Pinpoint the cell where the given text exists, returning its [x, y] midpoint coordinate. 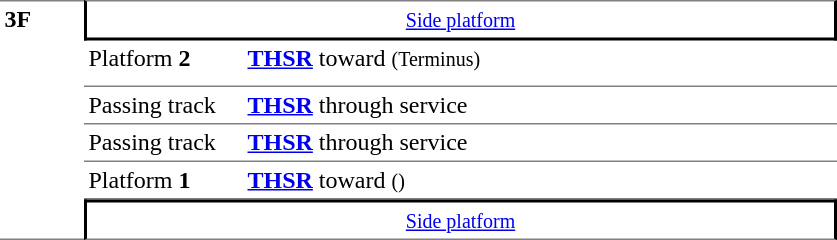
THSR toward (Terminus) [540, 58]
Platform 1 [164, 181]
Platform 2 [164, 58]
3F [42, 120]
THSR toward () [540, 181]
